Scan for the cell matching the given text and deliver its [x, y] coordinate at center. 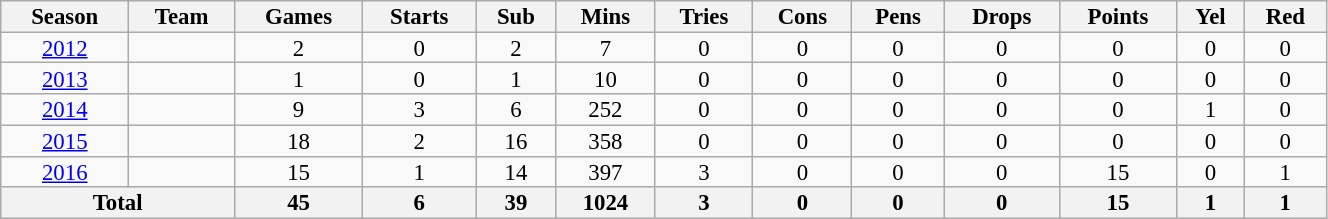
Team [182, 16]
2012 [65, 48]
Yel [1211, 16]
Points [1118, 16]
2013 [65, 78]
45 [299, 204]
10 [606, 78]
252 [606, 110]
18 [299, 140]
9 [299, 110]
7 [606, 48]
Total [118, 204]
Starts [420, 16]
Mins [606, 16]
Cons [802, 16]
1024 [606, 204]
14 [516, 172]
Drops [1002, 16]
Tries [704, 16]
Season [65, 16]
Red [1285, 16]
2016 [65, 172]
16 [516, 140]
2015 [65, 140]
Sub [516, 16]
2014 [65, 110]
Games [299, 16]
358 [606, 140]
Pens [898, 16]
39 [516, 204]
397 [606, 172]
